For the text-containing cell, return its midpoint in [X, Y] coordinate format. 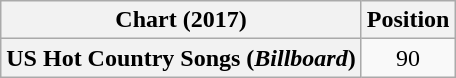
Chart (2017) [181, 20]
Position [408, 20]
US Hot Country Songs (Billboard) [181, 58]
90 [408, 58]
